Detect which cell encompasses the target text, then output its [x, y] center coordinate. 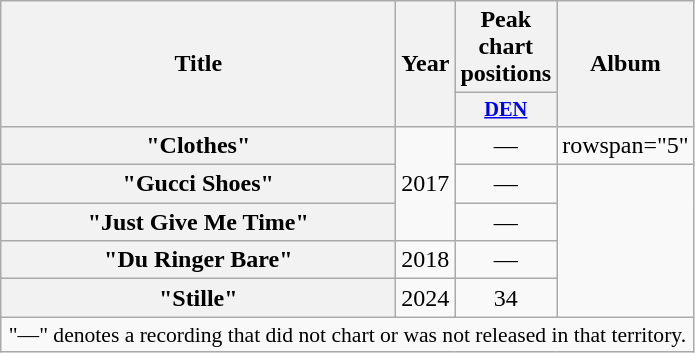
DEN [506, 110]
Year [426, 64]
"Clothes" [198, 145]
"Du Ringer Bare" [198, 260]
"Just Give Me Time" [198, 222]
Title [198, 64]
2024 [426, 298]
2017 [426, 183]
2018 [426, 260]
"Gucci Shoes" [198, 184]
Peak chart positions [506, 47]
"Stille" [198, 298]
34 [506, 298]
rowspan="5" [626, 145]
"—" denotes a recording that did not chart or was not released in that territory. [348, 335]
Album [626, 64]
